Locate the cell with the specified text and output its [x, y] center coordinate. 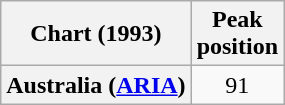
Chart (1993) [96, 34]
Peakposition [237, 34]
91 [237, 85]
Australia (ARIA) [96, 85]
